Return [X, Y] of the center of cell containing provided text 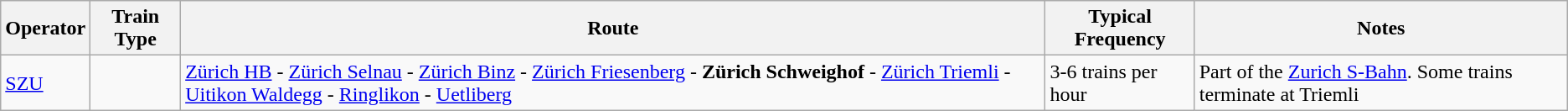
Operator [45, 29]
3-6 trains per hour [1120, 82]
Route [613, 29]
Typical Frequency [1120, 29]
SZU [45, 82]
Part of the Zurich S-Bahn. Some trains terminate at Triemli [1380, 82]
Train Type [136, 29]
Zürich HB - Zürich Selnau - Zürich Binz - Zürich Friesenberg - Zürich Schweighof - Zürich Triemli - Uitikon Waldegg - Ringlikon - Uetliberg [613, 82]
Notes [1380, 29]
